Determine the [X, Y] coordinate at the center of the cell enclosing the given text.  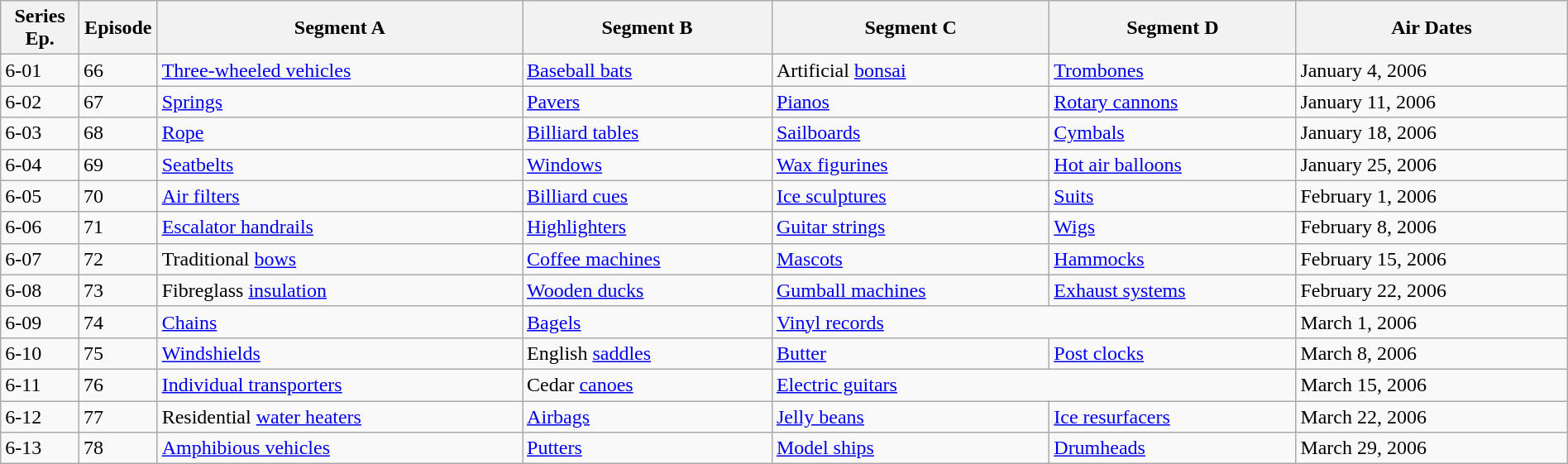
6-11 [40, 385]
Rope [339, 133]
Mascots [910, 259]
Hammocks [1173, 259]
Vinyl records [1034, 322]
Highlighters [648, 227]
English saddles [648, 353]
January 25, 2006 [1432, 165]
March 29, 2006 [1432, 448]
Fibreglass insulation [339, 290]
Amphibious vehicles [339, 448]
Pavers [648, 102]
74 [117, 322]
6-13 [40, 448]
Segment C [910, 28]
Pianos [910, 102]
73 [117, 290]
February 15, 2006 [1432, 259]
Bagels [648, 322]
Hot air balloons [1173, 165]
Model ships [910, 448]
6-10 [40, 353]
Wax figurines [910, 165]
Jelly beans [910, 416]
February 1, 2006 [1432, 196]
Gumball machines [910, 290]
6-04 [40, 165]
Windshields [339, 353]
March 15, 2006 [1432, 385]
68 [117, 133]
6-08 [40, 290]
Segment D [1173, 28]
Residential water heaters [339, 416]
77 [117, 416]
69 [117, 165]
Billiard tables [648, 133]
Episode [117, 28]
Seatbelts [339, 165]
Electric guitars [1034, 385]
Trombones [1173, 70]
February 8, 2006 [1432, 227]
Air Dates [1432, 28]
Baseball bats [648, 70]
Wooden ducks [648, 290]
72 [117, 259]
Putters [648, 448]
Segment B [648, 28]
Artificial bonsai [910, 70]
6-03 [40, 133]
Drumheads [1173, 448]
January 18, 2006 [1432, 133]
70 [117, 196]
Guitar strings [910, 227]
6-06 [40, 227]
Springs [339, 102]
Chains [339, 322]
February 22, 2006 [1432, 290]
Series Ep. [40, 28]
Individual transporters [339, 385]
76 [117, 385]
67 [117, 102]
78 [117, 448]
Rotary cannons [1173, 102]
6-05 [40, 196]
January 4, 2006 [1432, 70]
Suits [1173, 196]
Ice resurfacers [1173, 416]
6-02 [40, 102]
6-07 [40, 259]
Sailboards [910, 133]
Windows [648, 165]
January 11, 2006 [1432, 102]
Airbags [648, 416]
6-09 [40, 322]
March 1, 2006 [1432, 322]
6-12 [40, 416]
Exhaust systems [1173, 290]
March 8, 2006 [1432, 353]
Ice sculptures [910, 196]
Billiard cues [648, 196]
March 22, 2006 [1432, 416]
Traditional bows [339, 259]
Escalator handrails [339, 227]
75 [117, 353]
Post clocks [1173, 353]
71 [117, 227]
Air filters [339, 196]
Coffee machines [648, 259]
Three-wheeled vehicles [339, 70]
66 [117, 70]
Butter [910, 353]
6-01 [40, 70]
Cedar canoes [648, 385]
Cymbals [1173, 133]
Wigs [1173, 227]
Segment A [339, 28]
